Output the (X, Y) coordinate of the center of the cell containing the given text.  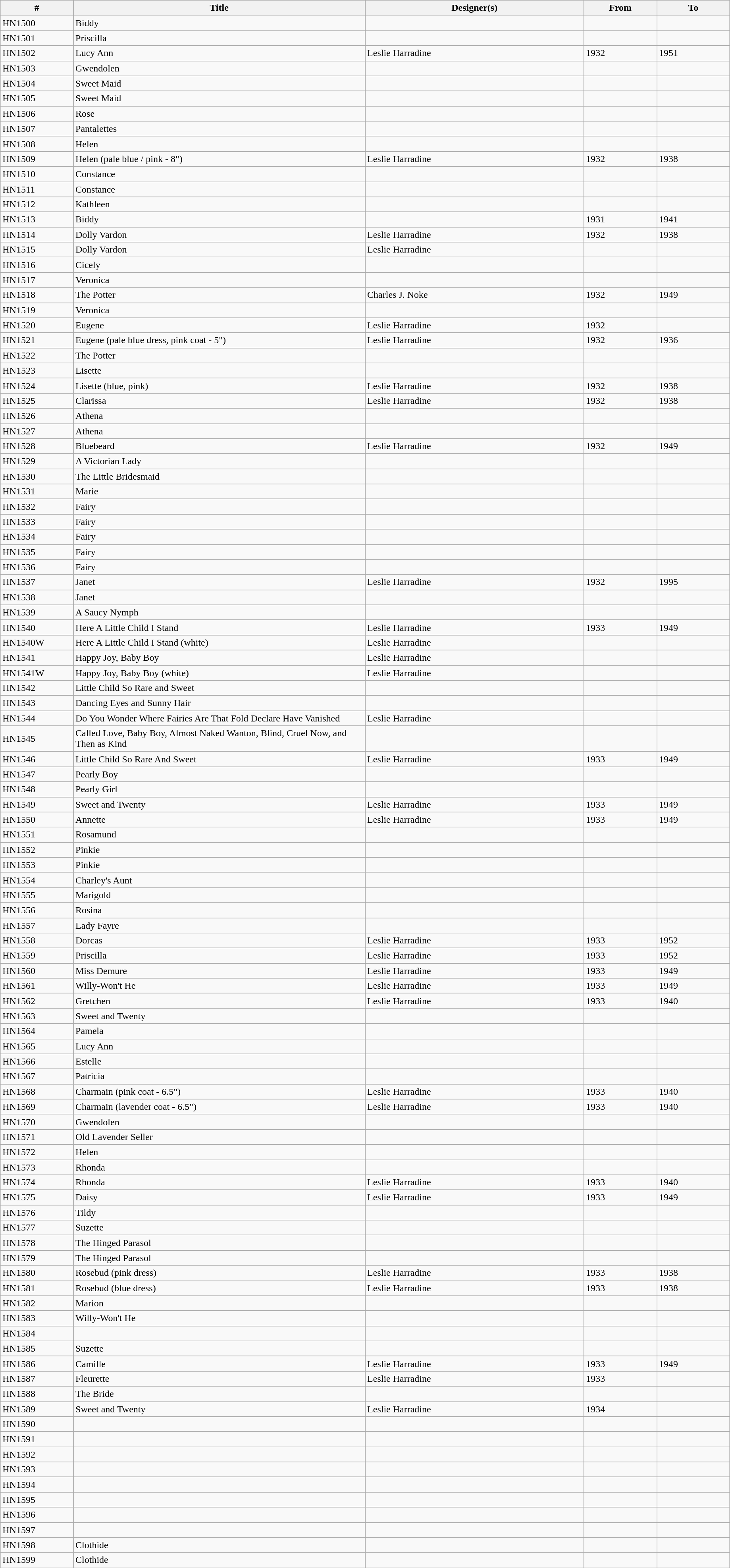
# (37, 8)
HN1521 (37, 340)
1934 (620, 1409)
Marion (219, 1303)
HN1548 (37, 789)
HN1556 (37, 910)
Dorcas (219, 941)
A Victorian Lady (219, 461)
Annette (219, 820)
HN1564 (37, 1031)
1936 (693, 340)
HN1599 (37, 1560)
HN1547 (37, 774)
HN1546 (37, 759)
HN1598 (37, 1545)
HN1585 (37, 1348)
HN1569 (37, 1107)
HN1584 (37, 1333)
Lady Fayre (219, 926)
Rose (219, 114)
Miss Demure (219, 971)
HN1596 (37, 1515)
HN1574 (37, 1182)
1951 (693, 53)
Bluebeard (219, 446)
HN1591 (37, 1439)
Helen (pale blue / pink - 8") (219, 159)
HN1557 (37, 926)
HN1508 (37, 144)
To (693, 8)
Charmain (pink coat - 6.5") (219, 1092)
HN1572 (37, 1152)
HN1540 (37, 627)
Here A Little Child I Stand (white) (219, 642)
HN1562 (37, 1001)
HN1500 (37, 23)
Here A Little Child I Stand (219, 627)
HN1579 (37, 1258)
HN1566 (37, 1061)
HN1555 (37, 895)
HN1571 (37, 1137)
1941 (693, 220)
Happy Joy, Baby Boy (219, 658)
Old Lavender Seller (219, 1137)
HN1570 (37, 1122)
HN1575 (37, 1198)
HN1554 (37, 880)
HN1517 (37, 280)
HN1558 (37, 941)
HN1589 (37, 1409)
HN1533 (37, 522)
HN1551 (37, 835)
HN1537 (37, 582)
HN1520 (37, 325)
HN1509 (37, 159)
HN1553 (37, 865)
HN1534 (37, 537)
HN1507 (37, 129)
HN1518 (37, 295)
Eugene (pale blue dress, pink coat - 5") (219, 340)
HN1552 (37, 850)
From (620, 8)
HN1525 (37, 401)
Clarissa (219, 401)
HN1595 (37, 1500)
HN1540W (37, 642)
HN1511 (37, 189)
HN1580 (37, 1273)
Tildy (219, 1213)
HN1523 (37, 370)
HN1527 (37, 431)
HN1526 (37, 416)
HN1550 (37, 820)
HN1515 (37, 250)
HN1578 (37, 1243)
HN1582 (37, 1303)
HN1505 (37, 98)
HN1559 (37, 956)
HN1501 (37, 38)
HN1522 (37, 355)
Dancing Eyes and Sunny Hair (219, 703)
HN1567 (37, 1076)
Title (219, 8)
HN1594 (37, 1485)
Lisette (blue, pink) (219, 386)
HN1561 (37, 986)
HN1536 (37, 567)
Lisette (219, 370)
HN1581 (37, 1288)
HN1504 (37, 83)
HN1503 (37, 68)
A Saucy Nymph (219, 612)
HN1535 (37, 552)
HN1530 (37, 476)
Rosamund (219, 835)
Pearly Girl (219, 789)
Little Child So Rare and Sweet (219, 688)
Rosina (219, 910)
Kathleen (219, 204)
HN1587 (37, 1379)
Charmain (lavender coat - 6.5") (219, 1107)
Pantalettes (219, 129)
Charley's Aunt (219, 880)
HN1543 (37, 703)
HN1502 (37, 53)
1995 (693, 582)
HN1549 (37, 804)
HN1568 (37, 1092)
HN1583 (37, 1318)
HN1513 (37, 220)
The Bride (219, 1394)
HN1560 (37, 971)
HN1541 (37, 658)
Patricia (219, 1076)
HN1593 (37, 1470)
HN1524 (37, 386)
HN1519 (37, 310)
HN1510 (37, 174)
Pamela (219, 1031)
Gretchen (219, 1001)
HN1576 (37, 1213)
HN1538 (37, 597)
Daisy (219, 1198)
HN1545 (37, 739)
1931 (620, 220)
HN1577 (37, 1228)
HN1588 (37, 1394)
Marie (219, 492)
Camille (219, 1364)
Estelle (219, 1061)
HN1531 (37, 492)
HN1563 (37, 1016)
Eugene (219, 325)
HN1514 (37, 235)
Rosebud (pink dress) (219, 1273)
Called Love, Baby Boy, Almost Naked Wanton, Blind, Cruel Now, and Then as Kind (219, 739)
HN1516 (37, 265)
HN1532 (37, 507)
HN1528 (37, 446)
HN1539 (37, 612)
HN1590 (37, 1424)
Marigold (219, 895)
HN1512 (37, 204)
Rosebud (blue dress) (219, 1288)
HN1573 (37, 1167)
The Little Bridesmaid (219, 476)
HN1542 (37, 688)
HN1506 (37, 114)
Little Child So Rare And Sweet (219, 759)
Charles J. Noke (475, 295)
Do You Wonder Where Fairies Are That Fold Declare Have Vanished (219, 718)
HN1565 (37, 1046)
Designer(s) (475, 8)
HN1541W (37, 673)
Fleurette (219, 1379)
HN1592 (37, 1454)
HN1529 (37, 461)
Cicely (219, 265)
HN1586 (37, 1364)
Happy Joy, Baby Boy (white) (219, 673)
HN1544 (37, 718)
Pearly Boy (219, 774)
HN1597 (37, 1530)
